Capture the cell that displays the provided text and extract its (x, y) central coordinate. 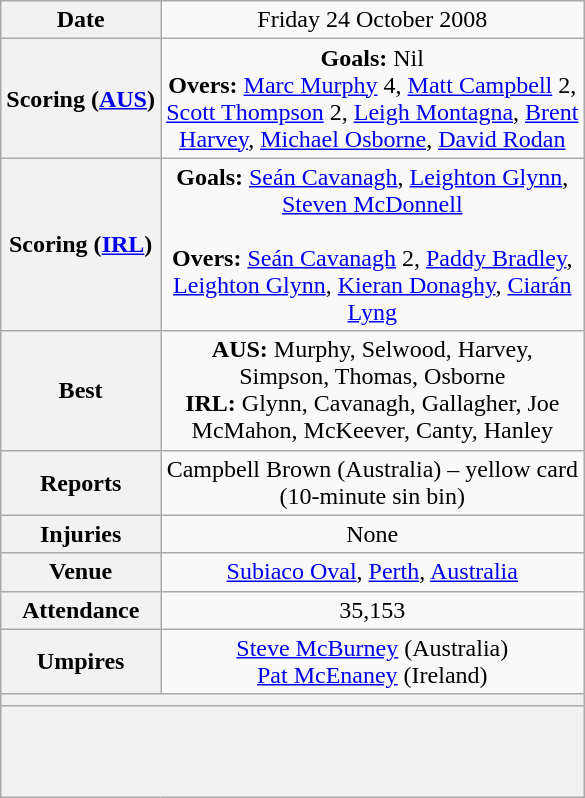
Injuries (81, 534)
35,153 (372, 610)
AUS: Murphy, Selwood, Harvey, Simpson, Thomas, OsborneIRL: Glynn, Cavanagh, Gallagher, Joe McMahon, McKeever, Canty, Hanley (372, 390)
Date (81, 20)
Umpires (81, 662)
Venue (81, 572)
Goals: Seán Cavanagh, Leighton Glynn, Steven McDonnell Overs: Seán Cavanagh 2, Paddy Bradley, Leighton Glynn, Kieran Donaghy, Ciarán Lyng (372, 244)
Attendance (81, 610)
Steve McBurney (Australia)Pat McEnaney (Ireland) (372, 662)
Best (81, 390)
Reports (81, 482)
Subiaco Oval, Perth, Australia (372, 572)
Campbell Brown (Australia) – yellow card (10-minute sin bin) (372, 482)
Friday 24 October 2008 (372, 20)
Goals: NilOvers: Marc Murphy 4, Matt Campbell 2, Scott Thompson 2, Leigh Montagna, Brent Harvey, Michael Osborne, David Rodan (372, 98)
None (372, 534)
Scoring (IRL) (81, 244)
Scoring (AUS) (81, 98)
